Find where the given text appears and provide that cell's center as [x, y] coordinate. 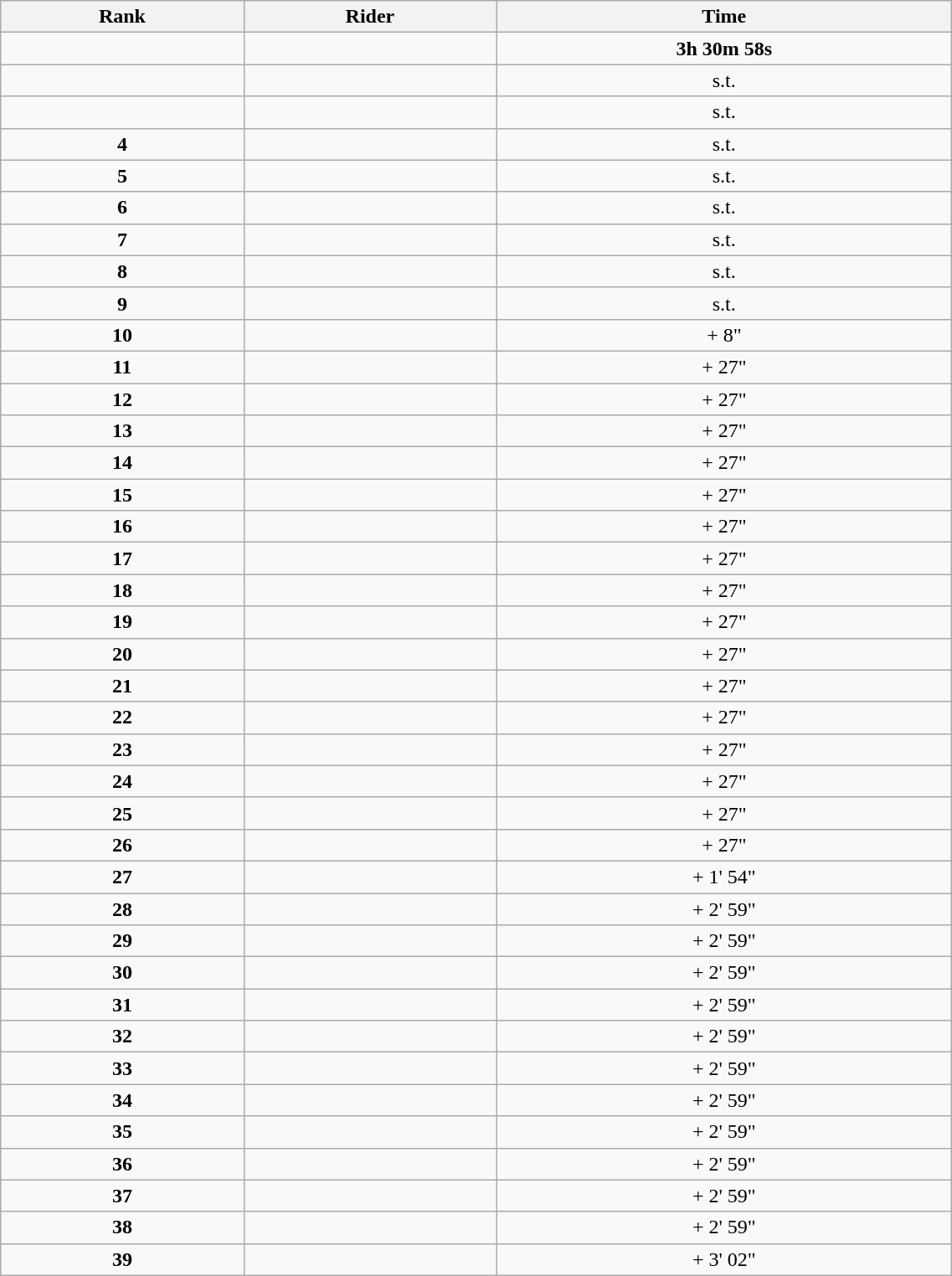
25 [122, 813]
8 [122, 271]
4 [122, 144]
20 [122, 654]
7 [122, 239]
39 [122, 1259]
10 [122, 335]
18 [122, 590]
37 [122, 1196]
35 [122, 1132]
6 [122, 208]
17 [122, 558]
9 [122, 303]
26 [122, 845]
24 [122, 781]
32 [122, 1037]
38 [122, 1227]
21 [122, 686]
14 [122, 463]
19 [122, 622]
33 [122, 1068]
11 [122, 367]
Rank [122, 17]
30 [122, 973]
Time [724, 17]
15 [122, 495]
36 [122, 1164]
23 [122, 749]
28 [122, 908]
3h 30m 58s [724, 49]
29 [122, 941]
+ 8" [724, 335]
22 [122, 718]
16 [122, 527]
34 [122, 1100]
13 [122, 431]
27 [122, 877]
12 [122, 399]
+ 3' 02" [724, 1259]
+ 1' 54" [724, 877]
31 [122, 1005]
5 [122, 176]
Rider [370, 17]
